Detect which cell encompasses the target text, then output its (x, y) center coordinate. 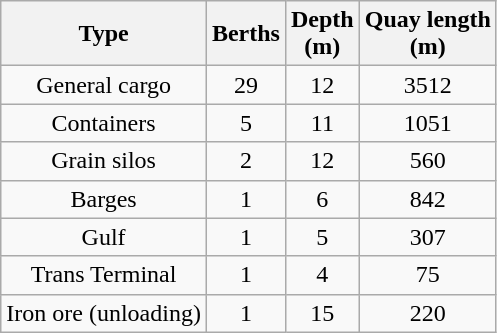
Berths (246, 34)
Barges (104, 199)
Type (104, 34)
Trans Terminal (104, 275)
6 (322, 199)
307 (428, 237)
Iron ore (unloading) (104, 313)
Gulf (104, 237)
4 (322, 275)
3512 (428, 85)
Containers (104, 123)
Quay length(m) (428, 34)
Grain silos (104, 161)
2 (246, 161)
220 (428, 313)
1051 (428, 123)
29 (246, 85)
560 (428, 161)
Depth(m) (322, 34)
11 (322, 123)
General cargo (104, 85)
75 (428, 275)
842 (428, 199)
15 (322, 313)
